Identify which cell holds the provided text, then report its (X, Y) central coordinate. 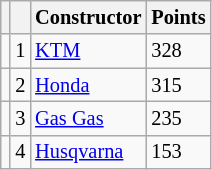
3 (20, 118)
1 (20, 51)
328 (178, 51)
Gas Gas (88, 118)
Constructor (88, 17)
Points (178, 17)
Honda (88, 85)
Husqvarna (88, 152)
153 (178, 152)
4 (20, 152)
2 (20, 85)
315 (178, 85)
235 (178, 118)
KTM (88, 51)
